Scan for the cell matching the given text and deliver its (X, Y) coordinate at center. 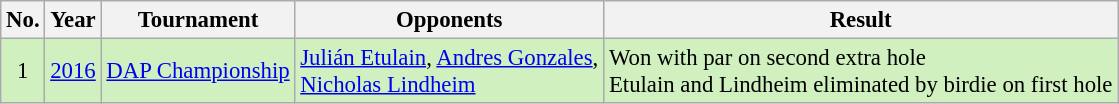
2016 (73, 72)
Julián Etulain, Andres Gonzales, Nicholas Lindheim (450, 72)
1 (23, 72)
No. (23, 20)
Year (73, 20)
Won with par on second extra holeEtulain and Lindheim eliminated by birdie on first hole (861, 72)
Tournament (198, 20)
DAP Championship (198, 72)
Opponents (450, 20)
Result (861, 20)
